Return [x, y] of the center of cell containing provided text 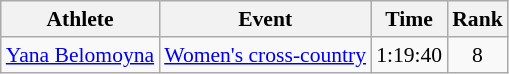
Rank [478, 19]
1:19:40 [409, 55]
Athlete [80, 19]
Women's cross-country [265, 55]
Event [265, 19]
Yana Belomoyna [80, 55]
8 [478, 55]
Time [409, 19]
